Provide the (x, y) coordinate of the cell's center where the given text is located.  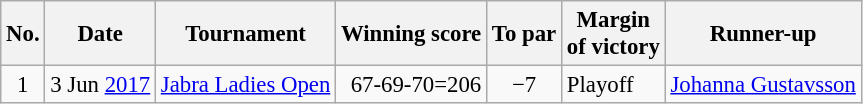
67-69-70=206 (412, 85)
Tournament (245, 34)
Runner-up (763, 34)
Jabra Ladies Open (245, 85)
−7 (524, 85)
To par (524, 34)
No. (23, 34)
Playoff (614, 85)
Johanna Gustavsson (763, 85)
Marginof victory (614, 34)
Winning score (412, 34)
1 (23, 85)
3 Jun 2017 (100, 85)
Date (100, 34)
